Search for the cell housing the specified text and yield its (x, y) center coordinate. 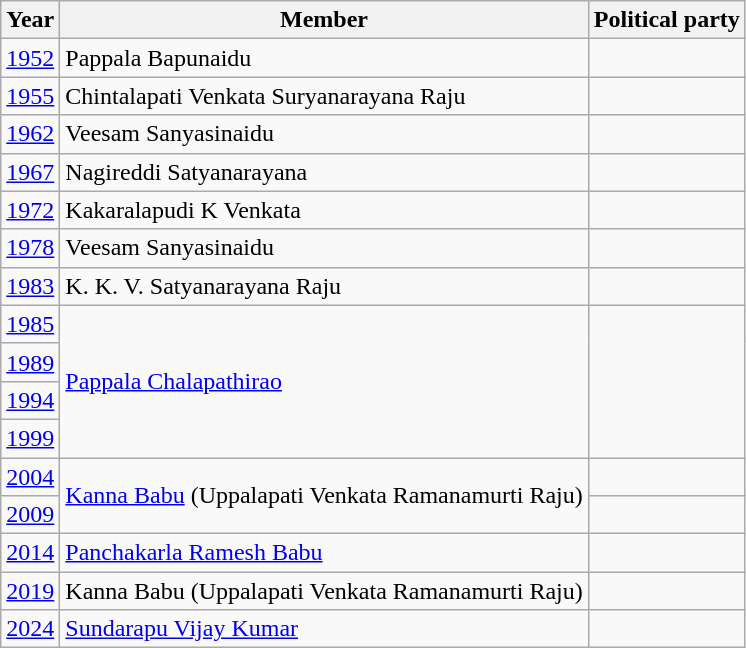
2019 (30, 591)
2004 (30, 477)
1989 (30, 362)
Pappala Chalapathirao (324, 381)
Sundarapu Vijay Kumar (324, 629)
1952 (30, 58)
K. K. V. Satyanarayana Raju (324, 286)
1999 (30, 438)
2009 (30, 515)
1978 (30, 248)
Pappala Bapunaidu (324, 58)
2014 (30, 553)
Chintalapati Venkata Suryanarayana Raju (324, 96)
1983 (30, 286)
1972 (30, 210)
1985 (30, 324)
1962 (30, 134)
1967 (30, 172)
Panchakarla Ramesh Babu (324, 553)
2024 (30, 629)
Year (30, 20)
1955 (30, 96)
1994 (30, 400)
Member (324, 20)
Nagireddi Satyanarayana (324, 172)
Kakaralapudi K Venkata (324, 210)
Political party (666, 20)
